Return the [X, Y] coordinate for the center point of the cell that contains the specified text.  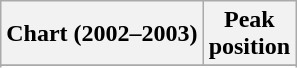
Chart (2002–2003) [102, 34]
Peakposition [249, 34]
